Extract the [X, Y] coordinate from the center of the cell holding the provided text.  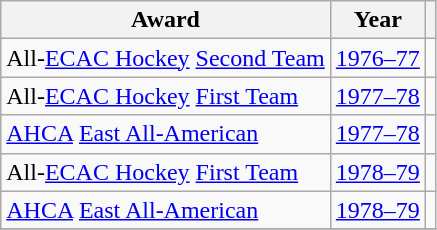
1976–77 [378, 58]
Award [166, 20]
Year [378, 20]
All-ECAC Hockey Second Team [166, 58]
